Detect which cell encompasses the target text, then output its [X, Y] center coordinate. 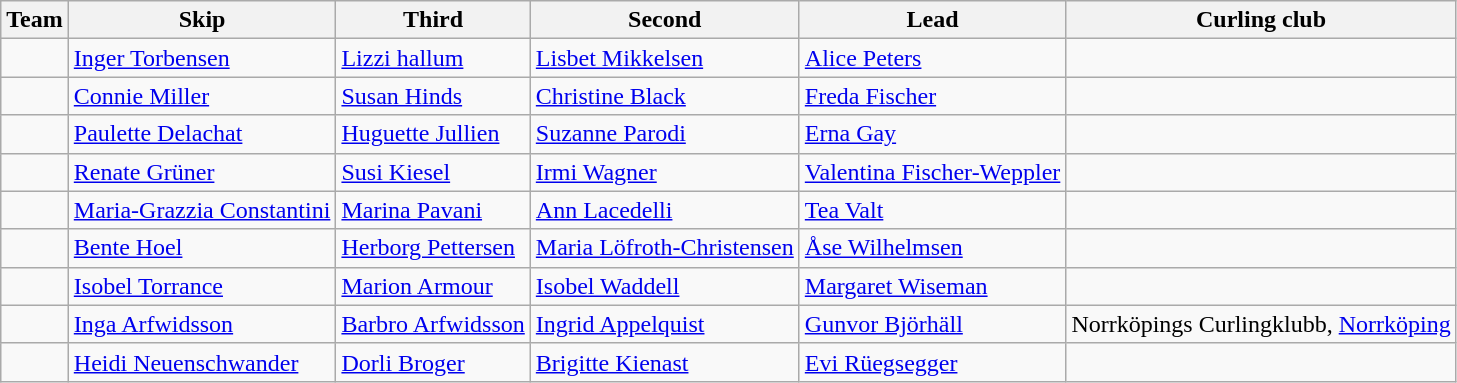
Gunvor Björhäll [932, 324]
Ann Lacedelli [664, 210]
Huguette Jullien [433, 134]
Paulette Delachat [202, 134]
Irmi Wagner [664, 172]
Alice Peters [932, 58]
Herborg Pettersen [433, 248]
Freda Fischer [932, 96]
Lisbet Mikkelsen [664, 58]
Inger Torbensen [202, 58]
Curling club [1261, 20]
Marion Armour [433, 286]
Dorli Broger [433, 362]
Brigitte Kienast [664, 362]
Isobel Waddell [664, 286]
Barbro Arfwidsson [433, 324]
Renate Grüner [202, 172]
Ingrid Appelquist [664, 324]
Lizzi hallum [433, 58]
Maria-Grazzia Constantini [202, 210]
Lead [932, 20]
Erna Gay [932, 134]
Christine Black [664, 96]
Second [664, 20]
Maria Löfroth-Christensen [664, 248]
Third [433, 20]
Susi Kiesel [433, 172]
Åse Wilhelmsen [932, 248]
Margaret Wiseman [932, 286]
Evi Rüegsegger [932, 362]
Connie Miller [202, 96]
Isobel Torrance [202, 286]
Marina Pavani [433, 210]
Skip [202, 20]
Valentina Fischer-Weppler [932, 172]
Tea Valt [932, 210]
Team [35, 20]
Suzanne Parodi [664, 134]
Heidi Neuenschwander [202, 362]
Inga Arfwidsson [202, 324]
Norrköpings Curlingklubb, Norrköping [1261, 324]
Bente Hoel [202, 248]
Susan Hinds [433, 96]
